Find where the given text appears and provide that cell's center as (X, Y) coordinate. 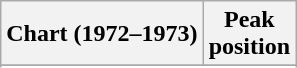
Peakposition (249, 34)
Chart (1972–1973) (102, 34)
